Find where the given text appears and provide that cell's center as (x, y) coordinate. 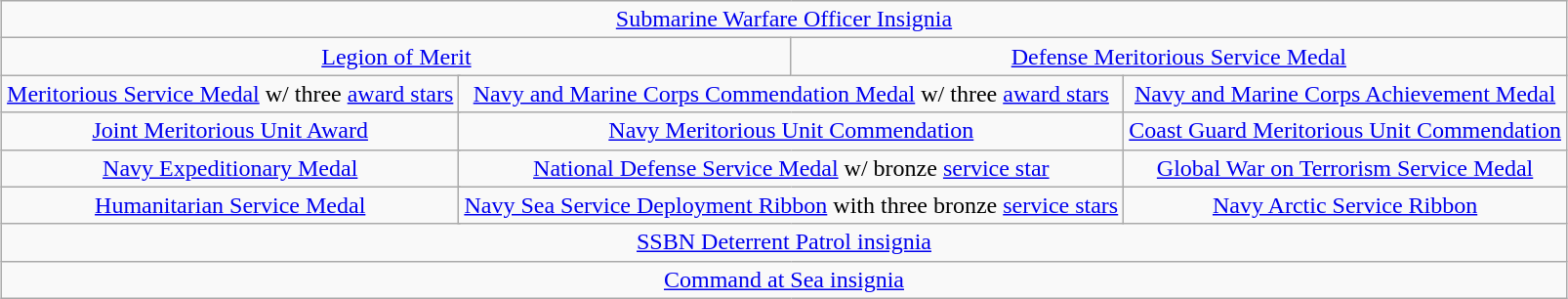
Navy Arctic Service Ribbon (1345, 205)
Legion of Merit (396, 57)
Meritorious Service Medal w/ three award stars (230, 94)
Command at Sea insignia (785, 279)
Defense Meritorious Service Medal (1178, 57)
SSBN Deterrent Patrol insignia (785, 242)
Global War on Terrorism Service Medal (1345, 168)
National Defense Service Medal w/ bronze service star (791, 168)
Navy Sea Service Deployment Ribbon with three bronze service stars (791, 205)
Submarine Warfare Officer Insignia (785, 20)
Joint Meritorious Unit Award (230, 131)
Navy and Marine Corps Commendation Medal w/ three award stars (791, 94)
Humanitarian Service Medal (230, 205)
Navy and Marine Corps Achievement Medal (1345, 94)
Navy Meritorious Unit Commendation (791, 131)
Coast Guard Meritorious Unit Commendation (1345, 131)
Navy Expeditionary Medal (230, 168)
